Provide the [X, Y] coordinate of the cell's center where the given text is located.  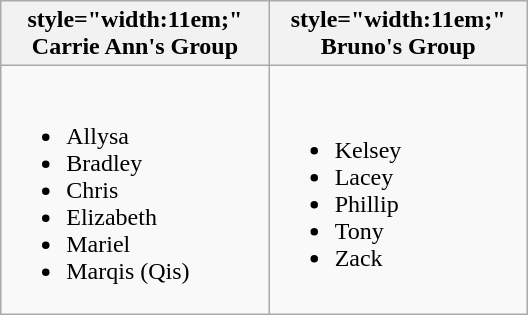
KelseyLaceyPhillipTonyZack [398, 190]
style="width:11em;" Carrie Ann's Group [135, 34]
style="width:11em;" Bruno's Group [398, 34]
AllysaBradleyChrisElizabethMarielMarqis (Qis) [135, 190]
